From the cell containing the given text, extract its center point as (X, Y) coordinate. 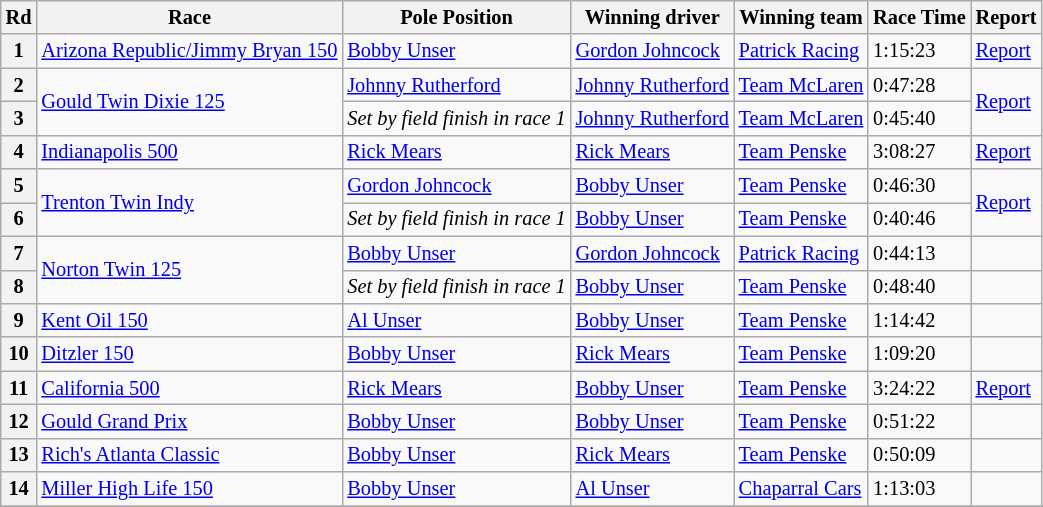
6 (19, 219)
Norton Twin 125 (189, 270)
1:13:03 (919, 489)
Gould Twin Dixie 125 (189, 102)
Indianapolis 500 (189, 152)
4 (19, 152)
California 500 (189, 388)
Winning team (801, 17)
14 (19, 489)
12 (19, 421)
0:45:40 (919, 118)
11 (19, 388)
Kent Oil 150 (189, 320)
3:24:22 (919, 388)
Ditzler 150 (189, 354)
7 (19, 253)
5 (19, 186)
0:44:13 (919, 253)
0:47:28 (919, 85)
1:15:23 (919, 51)
Winning driver (652, 17)
10 (19, 354)
Chaparral Cars (801, 489)
9 (19, 320)
0:46:30 (919, 186)
Race (189, 17)
1 (19, 51)
3:08:27 (919, 152)
Race Time (919, 17)
1:14:42 (919, 320)
13 (19, 455)
3 (19, 118)
8 (19, 287)
0:40:46 (919, 219)
Rich's Atlanta Classic (189, 455)
0:51:22 (919, 421)
Rd (19, 17)
2 (19, 85)
0:50:09 (919, 455)
Gould Grand Prix (189, 421)
Trenton Twin Indy (189, 202)
Pole Position (456, 17)
1:09:20 (919, 354)
Miller High Life 150 (189, 489)
Arizona Republic/Jimmy Bryan 150 (189, 51)
0:48:40 (919, 287)
